Detect which cell encompasses the target text, then output its (X, Y) center coordinate. 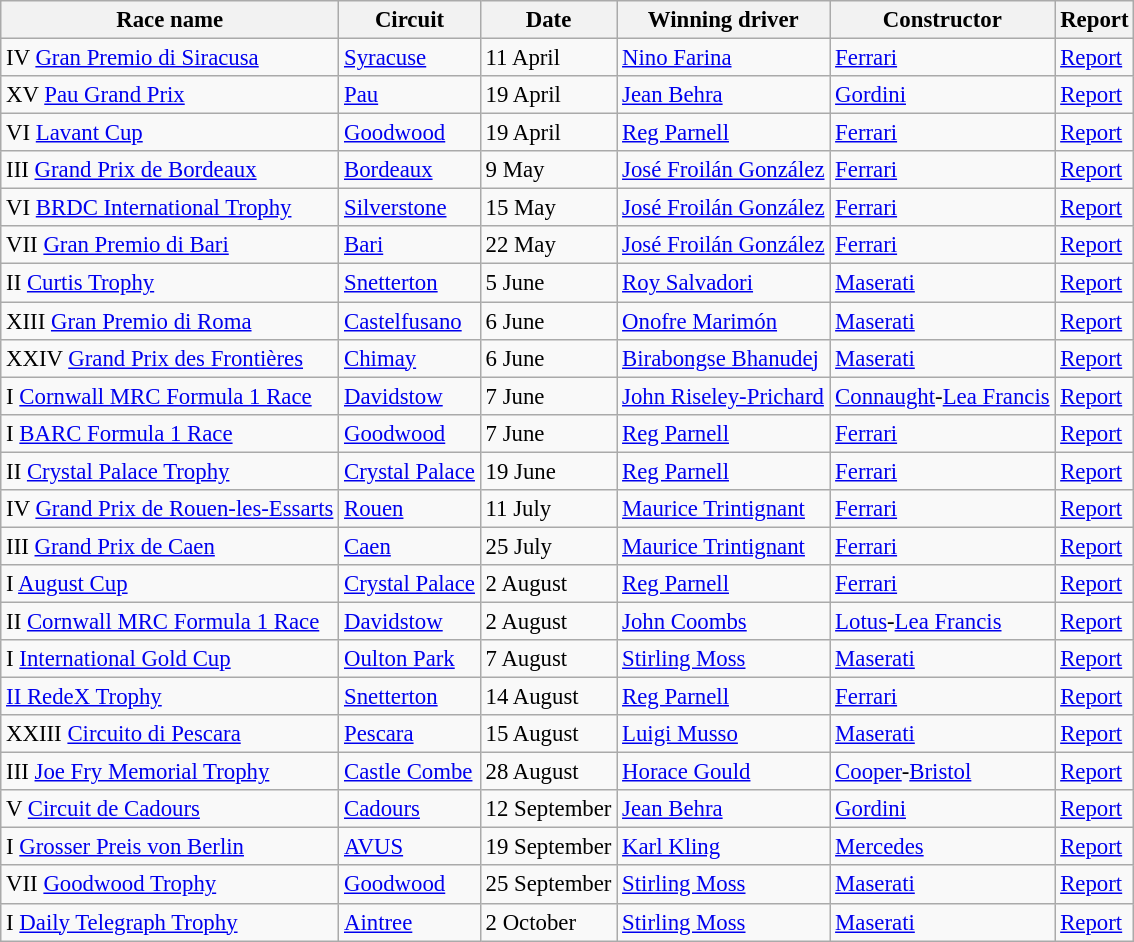
19 June (548, 471)
Oulton Park (410, 659)
VI BRDC International Trophy (170, 208)
III Grand Prix de Caen (170, 546)
Bordeaux (410, 170)
Winning driver (724, 20)
Caen (410, 546)
Race name (170, 20)
I International Gold Cup (170, 659)
II Curtis Trophy (170, 283)
I Daily Telegraph Trophy (170, 922)
2 October (548, 922)
AVUS (410, 847)
25 September (548, 885)
15 August (548, 734)
Roy Salvadori (724, 283)
Connaught-Lea Francis (942, 396)
III Grand Prix de Bordeaux (170, 170)
John Coombs (724, 621)
Constructor (942, 20)
I BARC Formula 1 Race (170, 433)
VI Lavant Cup (170, 133)
9 May (548, 170)
Syracuse (410, 58)
Silverstone (410, 208)
IV Grand Prix de Rouen-les-Essarts (170, 509)
Cooper-Bristol (942, 772)
XXIV Grand Prix des Frontières (170, 358)
VII Gran Premio di Bari (170, 245)
XXIII Circuito di Pescara (170, 734)
7 August (548, 659)
19 September (548, 847)
II Cornwall MRC Formula 1 Race (170, 621)
Date (548, 20)
Circuit (410, 20)
25 July (548, 546)
I Cornwall MRC Formula 1 Race (170, 396)
Lotus-Lea Francis (942, 621)
Cadours (410, 809)
Rouen (410, 509)
Birabongse Bhanudej (724, 358)
Castle Combe (410, 772)
XIII Gran Premio di Roma (170, 321)
Chimay (410, 358)
IV Gran Premio di Siracusa (170, 58)
II RedeX Trophy (170, 697)
V Circuit de Cadours (170, 809)
12 September (548, 809)
I Grosser Preis von Berlin (170, 847)
Pau (410, 95)
15 May (548, 208)
Luigi Musso (724, 734)
VII Goodwood Trophy (170, 885)
III Joe Fry Memorial Trophy (170, 772)
28 August (548, 772)
14 August (548, 697)
Mercedes (942, 847)
XV Pau Grand Prix (170, 95)
I August Cup (170, 584)
Horace Gould (724, 772)
Onofre Marimón (724, 321)
Castelfusano (410, 321)
Karl Kling (724, 847)
Pescara (410, 734)
22 May (548, 245)
Aintree (410, 922)
Bari (410, 245)
Nino Farina (724, 58)
John Riseley-Prichard (724, 396)
5 June (548, 283)
11 April (548, 58)
II Crystal Palace Trophy (170, 471)
11 July (548, 509)
